Return [x, y] of the center of cell containing provided text 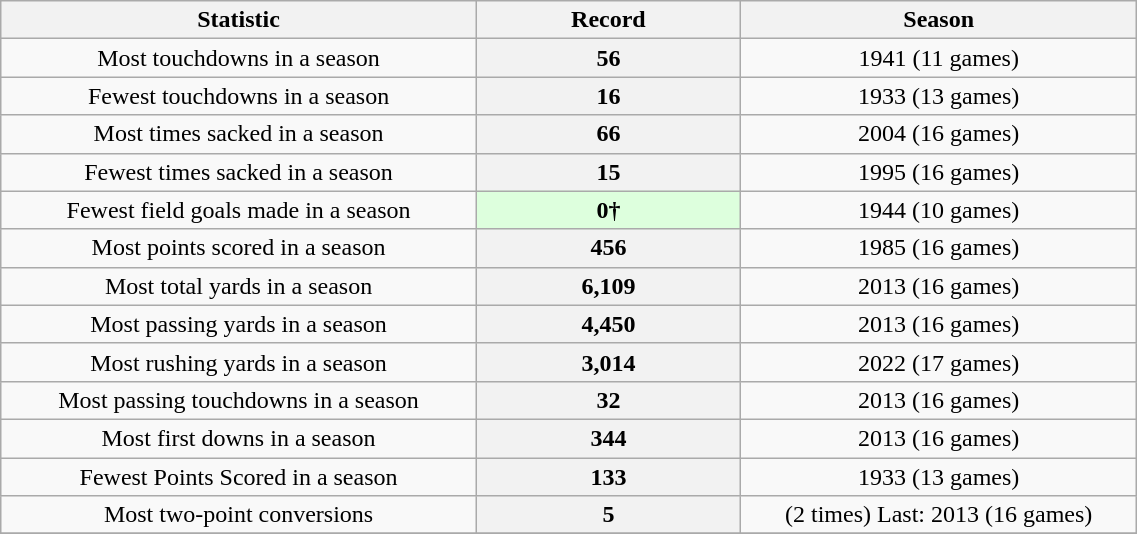
Statistic [239, 20]
(2 times) Last: 2013 (16 games) [939, 515]
Fewest Points Scored in a season [239, 477]
Most times sacked in a season [239, 134]
5 [608, 515]
Fewest field goals made in a season [239, 210]
2004 (16 games) [939, 134]
2022 (17 games) [939, 362]
56 [608, 58]
4,450 [608, 324]
16 [608, 96]
Most two-point conversions [239, 515]
Most passing touchdowns in a season [239, 400]
66 [608, 134]
Most rushing yards in a season [239, 362]
Most first downs in a season [239, 438]
1944 (10 games) [939, 210]
1985 (16 games) [939, 248]
Record [608, 20]
Fewest touchdowns in a season [239, 96]
32 [608, 400]
344 [608, 438]
3,014 [608, 362]
Fewest times sacked in a season [239, 172]
Most passing yards in a season [239, 324]
Most total yards in a season [239, 286]
Most points scored in a season [239, 248]
Season [939, 20]
15 [608, 172]
0† [608, 210]
6,109 [608, 286]
133 [608, 477]
456 [608, 248]
Most touchdowns in a season [239, 58]
1941 (11 games) [939, 58]
1995 (16 games) [939, 172]
